Return (X, Y) of the center of cell containing provided text 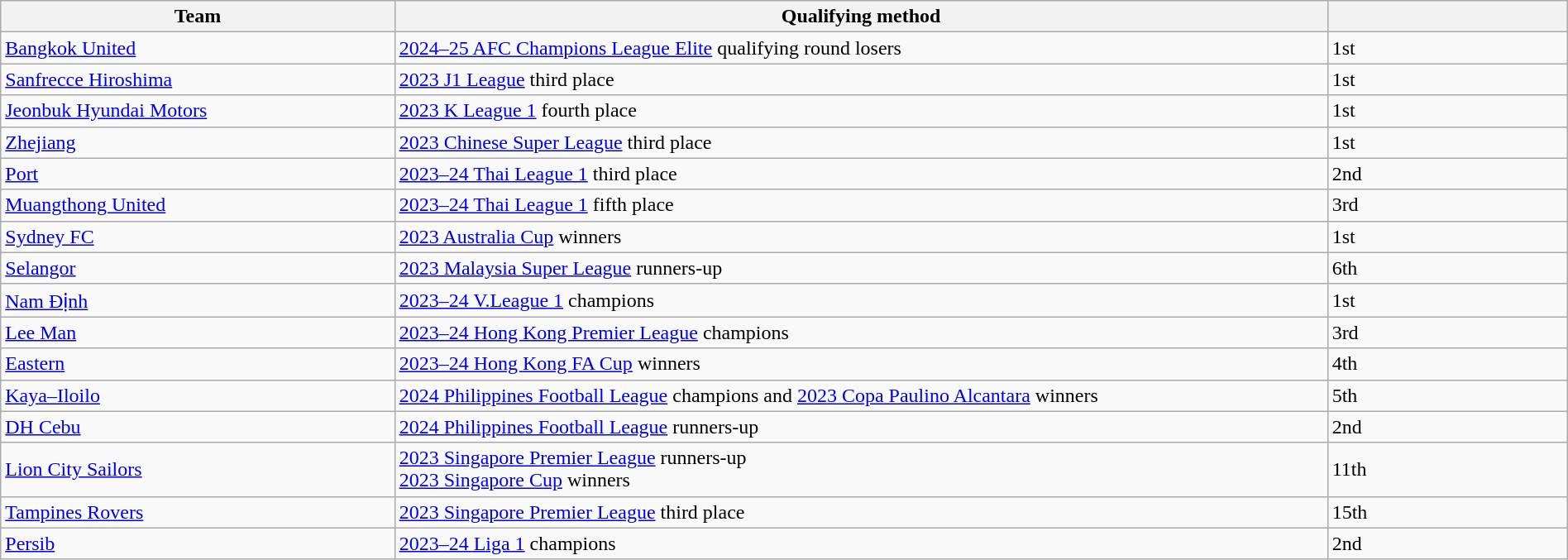
2023 Singapore Premier League third place (861, 512)
Kaya–Iloilo (198, 395)
5th (1447, 395)
Jeonbuk Hyundai Motors (198, 111)
2024–25 AFC Champions League Elite qualifying round losers (861, 48)
2023–24 Thai League 1 third place (861, 174)
2023–24 Hong Kong FA Cup winners (861, 364)
Zhejiang (198, 142)
Qualifying method (861, 17)
Muangthong United (198, 205)
2023–24 Liga 1 champions (861, 543)
Lee Man (198, 333)
Lion City Sailors (198, 470)
2024 Philippines Football League champions and 2023 Copa Paulino Alcantara winners (861, 395)
2023 Malaysia Super League runners-up (861, 268)
Selangor (198, 268)
15th (1447, 512)
2023 J1 League third place (861, 79)
11th (1447, 470)
DH Cebu (198, 427)
Nam Định (198, 300)
4th (1447, 364)
Tampines Rovers (198, 512)
Sanfrecce Hiroshima (198, 79)
Bangkok United (198, 48)
2023 Singapore Premier League runners-up2023 Singapore Cup winners (861, 470)
Team (198, 17)
2023 K League 1 fourth place (861, 111)
Persib (198, 543)
2024 Philippines Football League runners-up (861, 427)
2023–24 Hong Kong Premier League champions (861, 333)
Port (198, 174)
2023 Chinese Super League third place (861, 142)
Eastern (198, 364)
6th (1447, 268)
Sydney FC (198, 237)
2023–24 Thai League 1 fifth place (861, 205)
2023–24 V.League 1 champions (861, 300)
2023 Australia Cup winners (861, 237)
